Determine the [x, y] coordinate at the center of the cell enclosing the given text.  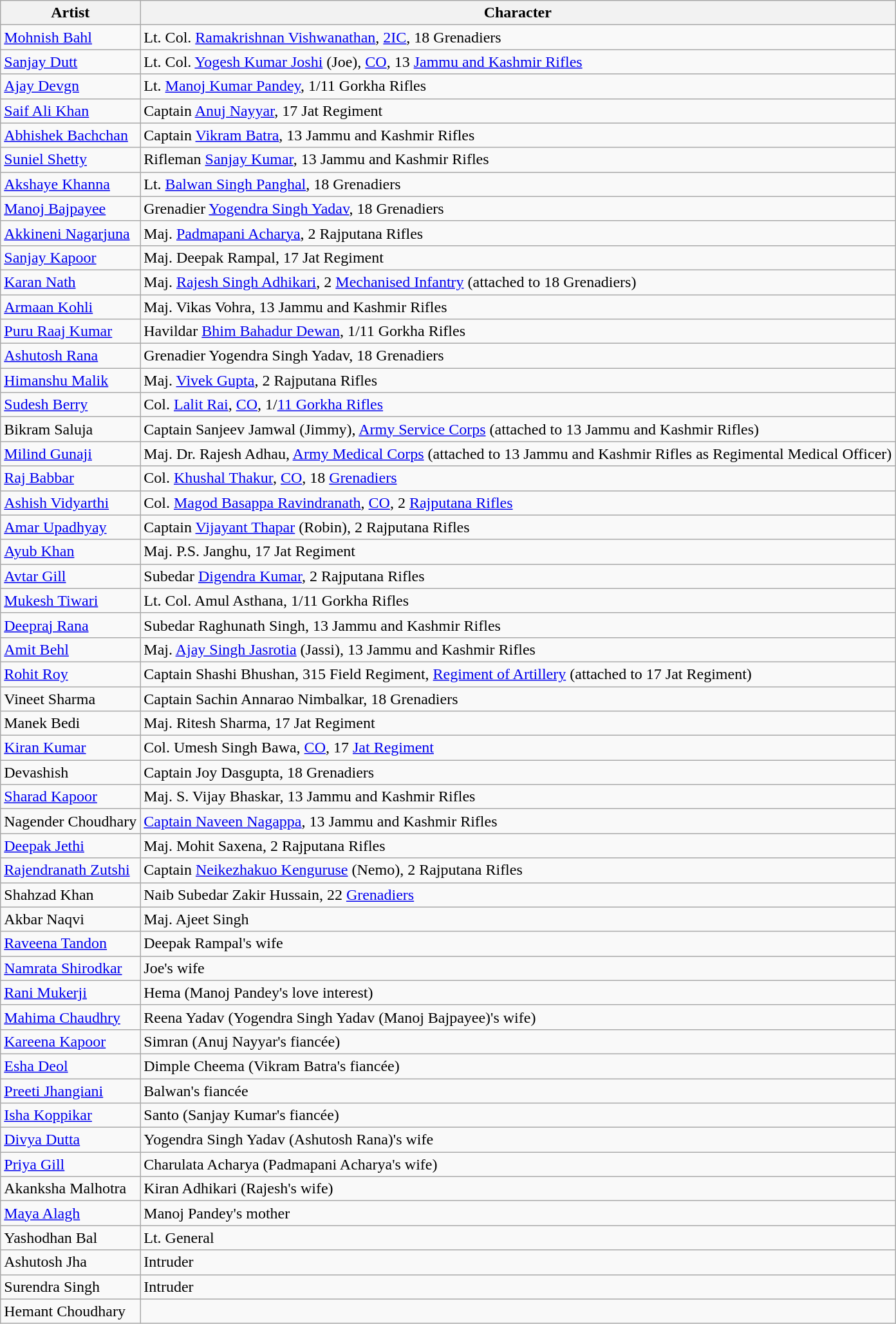
Mohnish Bahl [71, 37]
Maj. Padmapani Acharya, 2 Rajputana Rifles [518, 233]
Dimple Cheema (Vikram Batra's fiancée) [518, 1066]
Joe's wife [518, 968]
Col. Magod Basappa Ravindranath, CO, 2 Rajputana Rifles [518, 503]
Captain Neikezhakuo Kenguruse (Nemo), 2 Rajputana Rifles [518, 870]
Captain Sachin Annarao Nimbalkar, 18 Grenadiers [518, 698]
Yogendra Singh Yadav (Ashutosh Rana)'s wife [518, 1140]
Maj. S. Vijay Bhaskar, 13 Jammu and Kashmir Rifles [518, 797]
Lt. General [518, 1238]
Subedar Digendra Kumar, 2 Rajputana Rifles [518, 576]
Mahima Chaudhry [71, 1017]
Lt. Col. Ramakrishnan Vishwanathan, 2IC, 18 Grenadiers [518, 37]
Hemant Choudhary [71, 1311]
Maj. Ajeet Singh [518, 919]
Sudesh Berry [71, 405]
Lt. Balwan Singh Panghal, 18 Grenadiers [518, 184]
Captain Vijayant Thapar (Robin), 2 Rajputana Rifles [518, 527]
Puru Raaj Kumar [71, 331]
Abhishek Bachchan [71, 135]
Lt. Col. Amul Asthana, 1/11 Gorkha Rifles [518, 601]
Kareena Kapoor [71, 1041]
Maj. P.S. Janghu, 17 Jat Regiment [518, 552]
Akbar Naqvi [71, 919]
Rifleman Sanjay Kumar, 13 Jammu and Kashmir Rifles [518, 160]
Saif Ali Khan [71, 111]
Ashutosh Rana [71, 356]
Santo (Sanjay Kumar's fiancée) [518, 1115]
Manoj Pandey's mother [518, 1213]
Charulata Acharya (Padmapani Acharya's wife) [518, 1164]
Captain Sanjeev Jamwal (Jimmy), Army Service Corps (attached to 13 Jammu and Kashmir Rifles) [518, 429]
Maj. Deepak Rampal, 17 Jat Regiment [518, 257]
Akshaye Khanna [71, 184]
Raj Babbar [71, 478]
Sharad Kapoor [71, 797]
Akanksha Malhotra [71, 1189]
Armaan Kohli [71, 307]
Subedar Raghunath Singh, 13 Jammu and Kashmir Rifles [518, 625]
Esha Deol [71, 1066]
Captain Joy Dasgupta, 18 Grenadiers [518, 772]
Vineet Sharma [71, 698]
Maj. Vivek Gupta, 2 Rajputana Rifles [518, 380]
Lt. Manoj Kumar Pandey, 1/11 Gorkha Rifles [518, 86]
Col. Umesh Singh Bawa, CO, 17 Jat Regiment [518, 748]
Hema (Manoj Pandey's love interest) [518, 993]
Manek Bedi [71, 723]
Ashutosh Jha [71, 1262]
Divya Dutta [71, 1140]
Rani Mukerji [71, 993]
Captain Naveen Nagappa, 13 Jammu and Kashmir Rifles [518, 821]
Ajay Devgn [71, 86]
Manoj Bajpayee [71, 209]
Preeti Jhangiani [71, 1091]
Ashish Vidyarthi [71, 503]
Karan Nath [71, 282]
Col. Lalit Rai, CO, 1/11 Gorkha Rifles [518, 405]
Reena Yadav (Yogendra Singh Yadav (Manoj Bajpayee)'s wife) [518, 1017]
Maj. Dr. Rajesh Adhau, Army Medical Corps (attached to 13 Jammu and Kashmir Rifles as Regimental Medical Officer) [518, 454]
Maj. Mohit Saxena, 2 Rajputana Rifles [518, 846]
Naib Subedar Zakir Hussain, 22 Grenadiers [518, 895]
Deepak Rampal's wife [518, 944]
Yashodhan Bal [71, 1238]
Namrata Shirodkar [71, 968]
Captain Vikram Batra, 13 Jammu and Kashmir Rifles [518, 135]
Avtar Gill [71, 576]
Lt. Col. Yogesh Kumar Joshi (Joe), CO, 13 Jammu and Kashmir Rifles [518, 62]
Artist [71, 13]
Surendra Singh [71, 1287]
Himanshu Malik [71, 380]
Amar Upadhyay [71, 527]
Raveena Tandon [71, 944]
Suniel Shetty [71, 160]
Character [518, 13]
Priya Gill [71, 1164]
Captain Shashi Bhushan, 315 Field Regiment, Regiment of Artillery (attached to 17 Jat Regiment) [518, 674]
Maya Alagh [71, 1213]
Balwan's fiancée [518, 1091]
Kiran Adhikari (Rajesh's wife) [518, 1189]
Isha Koppikar [71, 1115]
Sanjay Kapoor [71, 257]
Shahzad Khan [71, 895]
Rohit Roy [71, 674]
Ayub Khan [71, 552]
Simran (Anuj Nayyar's fiancée) [518, 1041]
Captain Anuj Nayyar, 17 Jat Regiment [518, 111]
Kiran Kumar [71, 748]
Devashish [71, 772]
Rajendranath Zutshi [71, 870]
Deepraj Rana [71, 625]
Nagender Choudhary [71, 821]
Col. Khushal Thakur, CO, 18 Grenadiers [518, 478]
Sanjay Dutt [71, 62]
Maj. Ajay Singh Jasrotia (Jassi), 13 Jammu and Kashmir Rifles [518, 649]
Havildar Bhim Bahadur Dewan, 1/11 Gorkha Rifles [518, 331]
Bikram Saluja [71, 429]
Maj. Rajesh Singh Adhikari, 2 Mechanised Infantry (attached to 18 Grenadiers) [518, 282]
Amit Behl [71, 649]
Akkineni Nagarjuna [71, 233]
Maj. Ritesh Sharma, 17 Jat Regiment [518, 723]
Mukesh Tiwari [71, 601]
Deepak Jethi [71, 846]
Maj. Vikas Vohra, 13 Jammu and Kashmir Rifles [518, 307]
Milind Gunaji [71, 454]
